Scan for the cell matching the given text and deliver its (x, y) coordinate at center. 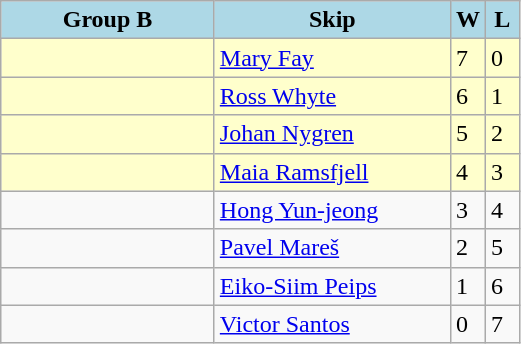
Skip (332, 20)
Victor Santos (332, 324)
Johan Nygren (332, 134)
Eiko-Siim Peips (332, 286)
Hong Yun-jeong (332, 210)
Maia Ramsfjell (332, 172)
Group B (108, 20)
Ross Whyte (332, 96)
L (502, 20)
Pavel Mareš (332, 248)
Mary Fay (332, 58)
W (468, 20)
